Find where the given text appears and provide that cell's center as (X, Y) coordinate. 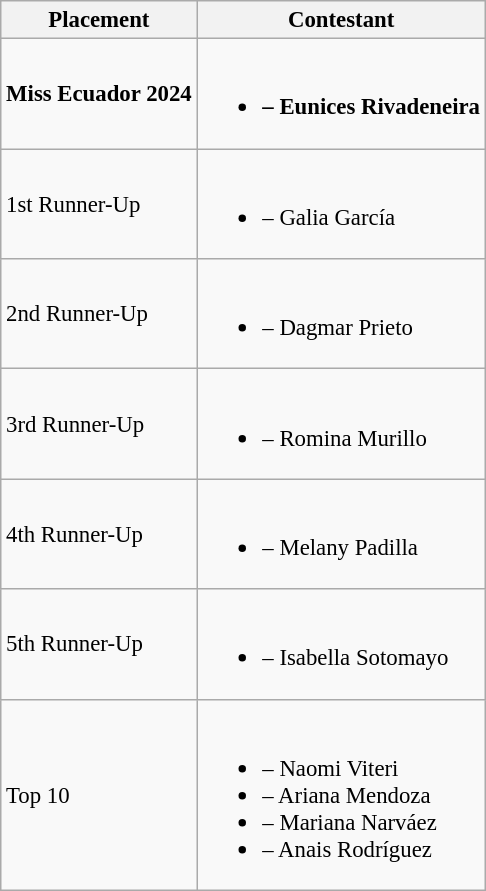
Miss Ecuador 2024 (99, 94)
Contestant (341, 20)
2nd Runner-Up (99, 314)
– Dagmar Prieto (341, 314)
– Galia García (341, 204)
Top 10 (99, 794)
– Isabella Sotomayo (341, 644)
– Melany Padilla (341, 534)
1st Runner-Up (99, 204)
3rd Runner-Up (99, 424)
– Eunices Rivadeneira (341, 94)
– Naomi Viteri – Ariana Mendoza – Mariana Narváez – Anais Rodríguez (341, 794)
5th Runner-Up (99, 644)
Placement (99, 20)
4th Runner-Up (99, 534)
– Romina Murillo (341, 424)
